Output the [X, Y] coordinate of the center of the cell containing the given text.  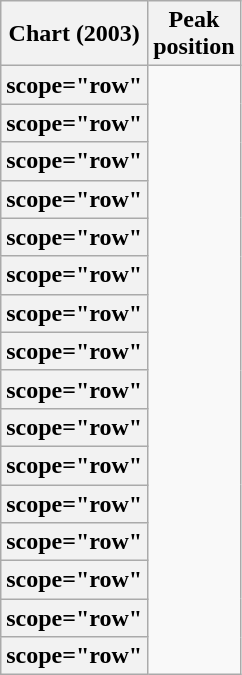
Peakposition [194, 34]
Chart (2003) [74, 34]
